Scan for the cell matching the given text and deliver its (X, Y) coordinate at center. 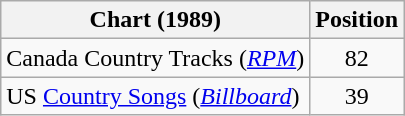
Position (357, 20)
US Country Songs (Billboard) (156, 96)
Chart (1989) (156, 20)
82 (357, 58)
Canada Country Tracks (RPM) (156, 58)
39 (357, 96)
